Determine the [x, y] coordinate at the center of the cell enclosing the given text.  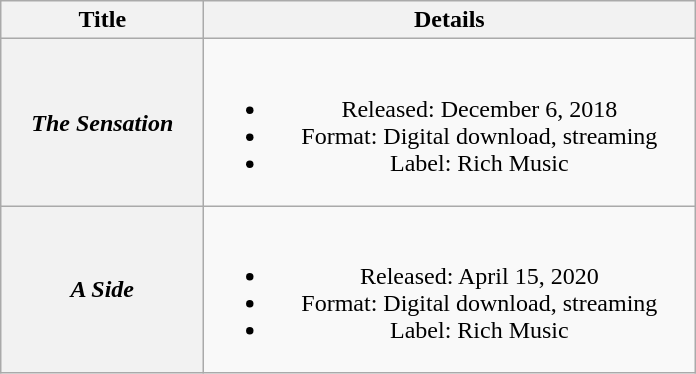
Details [450, 20]
Released: December 6, 2018Format: Digital download, streamingLabel: Rich Music [450, 122]
Title [102, 20]
A Side [102, 290]
The Sensation [102, 122]
Released: April 15, 2020Format: Digital download, streamingLabel: Rich Music [450, 290]
